Detect which cell encompasses the target text, then output its [x, y] center coordinate. 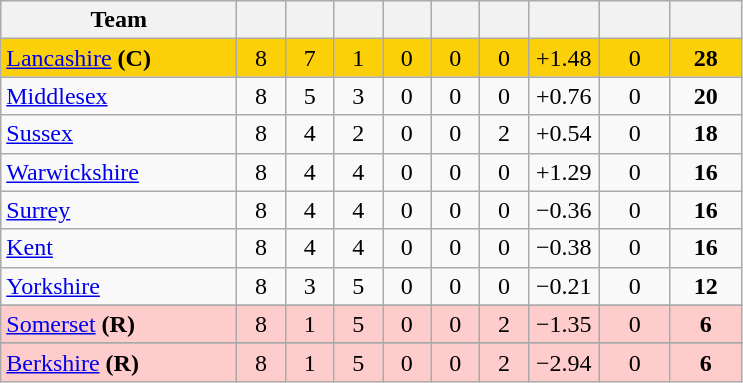
Sussex [119, 134]
Middlesex [119, 96]
−2.94 [564, 362]
Lancashire (C) [119, 58]
+1.48 [564, 58]
+0.76 [564, 96]
−1.35 [564, 324]
Berkshire (R) [119, 362]
−0.21 [564, 286]
−0.36 [564, 210]
Somerset (R) [119, 324]
20 [706, 96]
Surrey [119, 210]
Kent [119, 248]
7 [310, 58]
Yorkshire [119, 286]
−0.38 [564, 248]
12 [706, 286]
+1.29 [564, 172]
Warwickshire [119, 172]
28 [706, 58]
18 [706, 134]
+0.54 [564, 134]
Team [119, 20]
